Determine the (X, Y) coordinate at the center of the cell enclosing the given text.  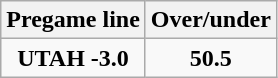
UTAH -3.0 (74, 58)
Pregame line (74, 20)
Over/under (210, 20)
50.5 (210, 58)
